For the text-containing cell, return its midpoint in (x, y) coordinate format. 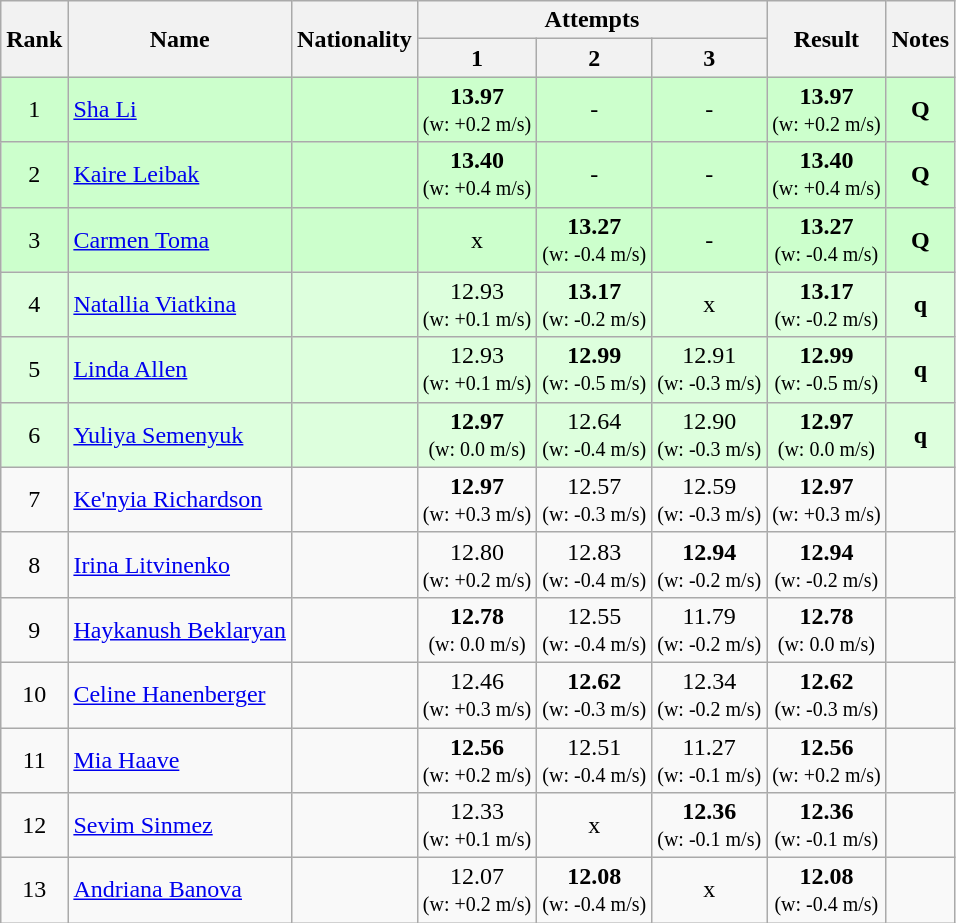
13.97 (w: +0.2 m/s) (827, 110)
7 (34, 500)
Sha Li (180, 110)
Celine Hanenberger (180, 694)
12.33(w: +0.1 m/s) (477, 826)
12.90(w: -0.3 m/s) (710, 434)
12.56(w: +0.2 m/s) (477, 760)
Sevim Sinmez (180, 826)
12.64(w: -0.4 m/s) (594, 434)
Irina Litvinenko (180, 564)
12.83(w: -0.4 m/s) (594, 564)
12.08(w: -0.4 m/s) (594, 890)
Result (827, 39)
12.99(w: -0.5 m/s) (594, 370)
12.08 (w: -0.4 m/s) (827, 890)
11 (34, 760)
Haykanush Beklaryan (180, 630)
9 (34, 630)
Ke'nyia Richardson (180, 500)
12.55(w: -0.4 m/s) (594, 630)
13.27 (w: -0.4 m/s) (827, 240)
Rank (34, 39)
Notes (920, 39)
13.40 (w: +0.4 m/s) (827, 174)
12.62 (w: -0.3 m/s) (827, 694)
6 (34, 434)
12.78(w: 0.0 m/s) (477, 630)
12 (34, 826)
12.97 (w: +0.3 m/s) (827, 500)
12.51(w: -0.4 m/s) (594, 760)
Yuliya Semenyuk (180, 434)
13.40(w: +0.4 m/s) (477, 174)
13.97(w: +0.2 m/s) (477, 110)
12.46(w: +0.3 m/s) (477, 694)
12.99 (w: -0.5 m/s) (827, 370)
Attempts (592, 20)
13 (34, 890)
8 (34, 564)
Andriana Banova (180, 890)
12.78 (w: 0.0 m/s) (827, 630)
12.91(w: -0.3 m/s) (710, 370)
12.57(w: -0.3 m/s) (594, 500)
13.17(w: -0.2 m/s) (594, 304)
12.36(w: -0.1 m/s) (710, 826)
12.07(w: +0.2 m/s) (477, 890)
11.27(w: -0.1 m/s) (710, 760)
12.80(w: +0.2 m/s) (477, 564)
Nationality (355, 39)
4 (34, 304)
12.56 (w: +0.2 m/s) (827, 760)
12.97(w: +0.3 m/s) (477, 500)
12.34(w: -0.2 m/s) (710, 694)
10 (34, 694)
Mia Haave (180, 760)
12.59(w: -0.3 m/s) (710, 500)
12.94 (w: -0.2 m/s) (827, 564)
12.97 (w: 0.0 m/s) (827, 434)
13.17 (w: -0.2 m/s) (827, 304)
Kaire Leibak (180, 174)
13.27(w: -0.4 m/s) (594, 240)
12.97(w: 0.0 m/s) (477, 434)
Name (180, 39)
12.62(w: -0.3 m/s) (594, 694)
Linda Allen (180, 370)
Natallia Viatkina (180, 304)
11.79(w: -0.2 m/s) (710, 630)
12.36 (w: -0.1 m/s) (827, 826)
Carmen Toma (180, 240)
5 (34, 370)
12.94(w: -0.2 m/s) (710, 564)
